Scan for the cell matching the given text and deliver its [X, Y] coordinate at center. 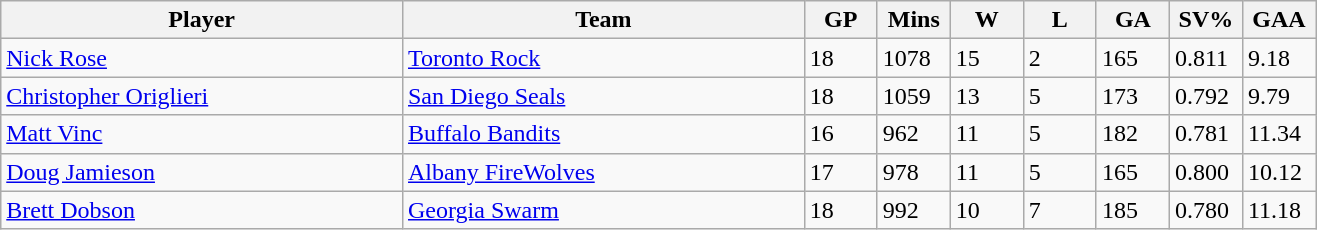
SV% [1206, 20]
0.780 [1206, 210]
962 [914, 134]
L [1060, 20]
9.18 [1278, 58]
Georgia Swarm [603, 210]
1078 [914, 58]
17 [840, 172]
10 [986, 210]
Toronto Rock [603, 58]
Mins [914, 20]
182 [1132, 134]
GA [1132, 20]
Doug Jamieson [202, 172]
1059 [914, 96]
2 [1060, 58]
9.79 [1278, 96]
Player [202, 20]
Matt Vinc [202, 134]
7 [1060, 210]
0.781 [1206, 134]
Buffalo Bandits [603, 134]
San Diego Seals [603, 96]
15 [986, 58]
Christopher Origlieri [202, 96]
Nick Rose [202, 58]
0.792 [1206, 96]
0.800 [1206, 172]
11.34 [1278, 134]
GP [840, 20]
10.12 [1278, 172]
173 [1132, 96]
Brett Dobson [202, 210]
W [986, 20]
185 [1132, 210]
978 [914, 172]
992 [914, 210]
GAA [1278, 20]
16 [840, 134]
Team [603, 20]
13 [986, 96]
0.811 [1206, 58]
11.18 [1278, 210]
Albany FireWolves [603, 172]
